Detect which cell encompasses the target text, then output its (x, y) center coordinate. 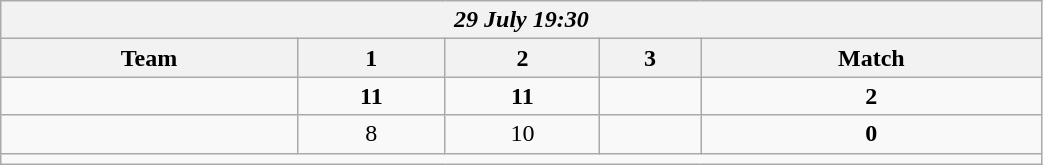
10 (522, 134)
Match (872, 58)
1 (371, 58)
Team (150, 58)
29 July 19:30 (522, 20)
8 (371, 134)
0 (872, 134)
3 (650, 58)
